Find where the given text appears and provide that cell's center as (x, y) coordinate. 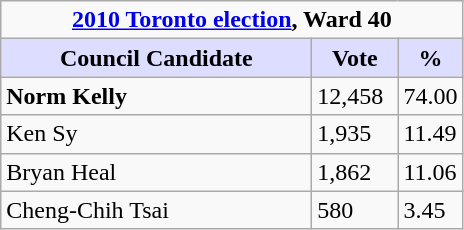
1,935 (355, 134)
Bryan Heal (156, 172)
12,458 (355, 96)
Council Candidate (156, 58)
11.49 (430, 134)
1,862 (355, 172)
74.00 (430, 96)
Vote (355, 58)
2010 Toronto election, Ward 40 (232, 20)
3.45 (430, 210)
% (430, 58)
11.06 (430, 172)
Cheng-Chih Tsai (156, 210)
Norm Kelly (156, 96)
Ken Sy (156, 134)
580 (355, 210)
